For the text-containing cell, return its midpoint in (x, y) coordinate format. 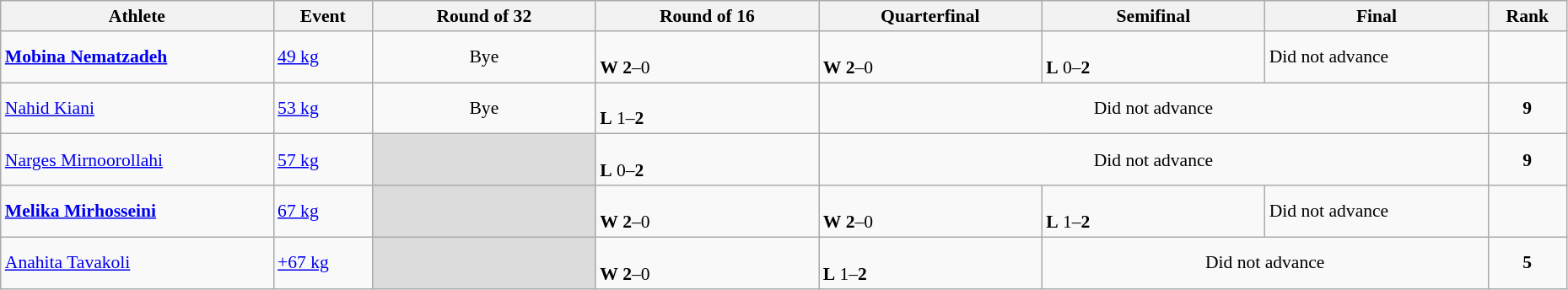
Semifinal (1154, 16)
5 (1527, 263)
49 kg (323, 57)
Mobina Nematzadeh (137, 57)
Round of 32 (484, 16)
Melika Mirhosseini (137, 211)
Round of 16 (707, 16)
Rank (1527, 16)
Final (1377, 16)
Anahita Tavakoli (137, 263)
57 kg (323, 160)
Narges Mirnoorollahi (137, 160)
67 kg (323, 211)
53 kg (323, 108)
Event (323, 16)
+67 kg (323, 263)
Quarterfinal (931, 16)
Nahid Kiani (137, 108)
Athlete (137, 16)
